From the cell containing the given text, extract its center point as [X, Y] coordinate. 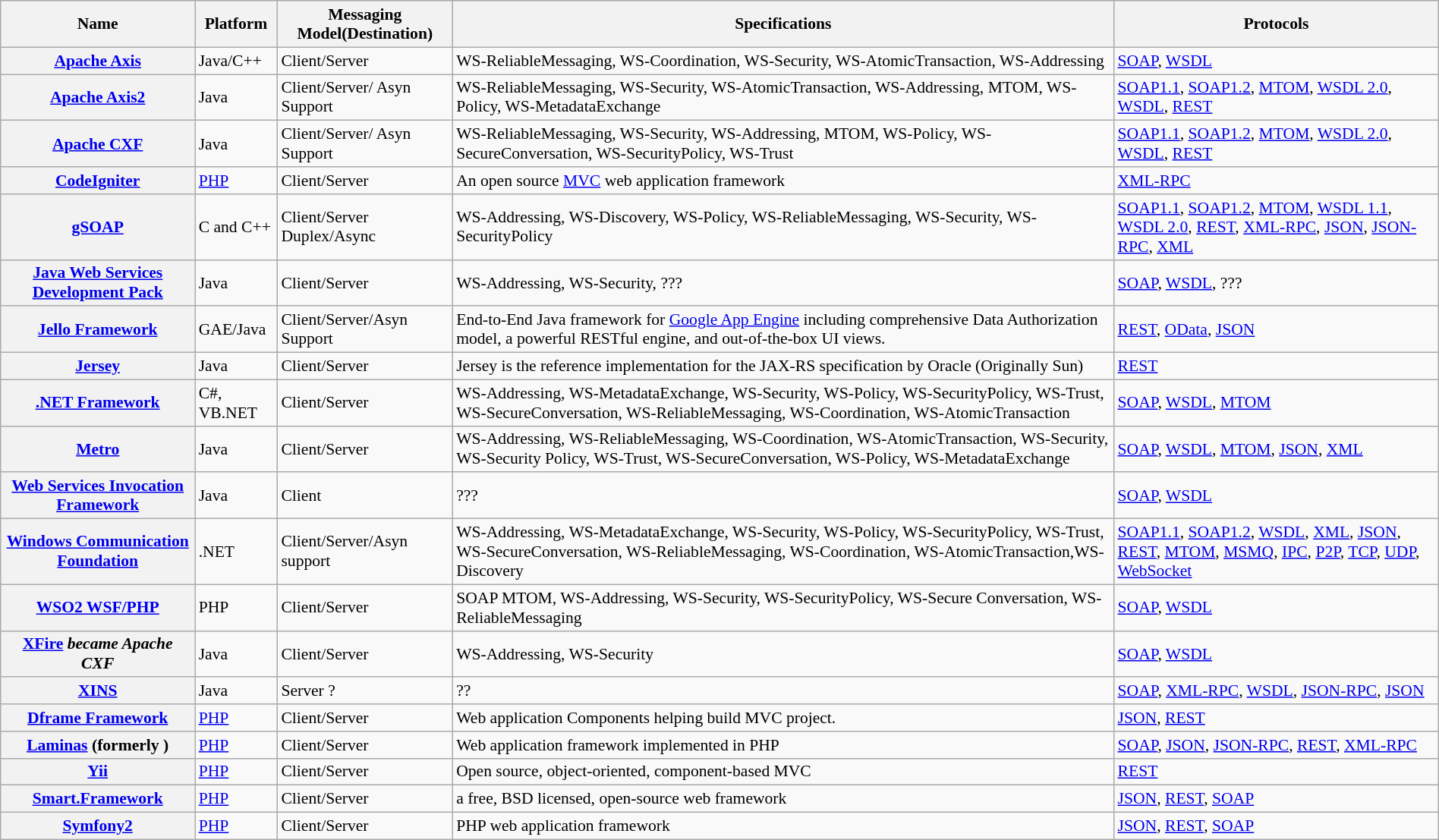
WS-Addressing, WS-Discovery, WS-Policy, WS-ReliableMessaging, WS-Security, WS-SecurityPolicy [783, 228]
Open source, object-oriented, component-based MVC [783, 772]
Apache Axis2 [98, 97]
CodeIgniter [98, 181]
WSO2 WSF/PHP [98, 607]
SOAP1.1, SOAP1.2, WSDL, XML, JSON, REST, MTOM, MSMQ, IPC, P2P, TCP, UDP, WebSocket [1277, 552]
C and C++ [237, 228]
??? [783, 496]
SOAP, JSON, JSON-RPC, REST, XML-RPC [1277, 745]
Dframe Framework [98, 718]
XINS [98, 691]
Apache CXF [98, 144]
An open source MVC web application framework [783, 181]
?? [783, 691]
Jersey [98, 367]
Server ? [364, 691]
Client [364, 496]
SOAP1.1, SOAP1.2, MTOM, WSDL 1.1, WSDL 2.0, REST, XML-RPC, JSON, JSON-RPC, XML [1277, 228]
Jersey is the reference implementation for the JAX-RS specification by Oracle (Originally Sun) [783, 367]
Java Web Services Development Pack [98, 282]
a free, BSD licensed, open-source web framework [783, 799]
XML-RPC [1277, 181]
XFire became Apache CXF [98, 654]
Metro [98, 449]
Laminas (formerly ) [98, 745]
Java/C++ [237, 61]
Smart.Framework [98, 799]
Client/Server Duplex/Async [364, 228]
WS-Addressing, WS-Security, ??? [783, 282]
Windows Communication Foundation [98, 552]
SOAP, WSDL, MTOM [1277, 402]
.NET Framework [98, 402]
Protocols [1277, 24]
SOAP, WSDL, MTOM, JSON, XML [1277, 449]
Platform [237, 24]
Web application Components helping build MVC project. [783, 718]
WS-ReliableMessaging, WS-Security, WS-Addressing, MTOM, WS-Policy, WS-SecureConversation, WS-SecurityPolicy, WS-Trust [783, 144]
JSON, REST [1277, 718]
WS-ReliableMessaging, WS-Coordination, WS-Security, WS-AtomicTransaction, WS-Addressing [783, 61]
REST, OData, JSON [1277, 329]
Apache Axis [98, 61]
C#, VB.NET [237, 402]
WS-Addressing, WS-Security [783, 654]
Web Services Invocation Framework [98, 496]
Web application framework implemented in PHP [783, 745]
Client/Server/Asyn support [364, 552]
Client/Server/Asyn Support [364, 329]
Name [98, 24]
GAE/Java [237, 329]
SOAP, XML-RPC, WSDL, JSON-RPC, JSON [1277, 691]
Jello Framework [98, 329]
SOAP, WSDL, ??? [1277, 282]
PHP web application framework [783, 826]
SOAP MTOM, WS-Addressing, WS-Security, WS-SecurityPolicy, WS-Secure Conversation, WS-ReliableMessaging [783, 607]
WS-ReliableMessaging, WS-Security, WS-AtomicTransaction, WS-Addressing, MTOM, WS-Policy, WS-MetadataExchange [783, 97]
gSOAP [98, 228]
.NET [237, 552]
Messaging Model(Destination) [364, 24]
Yii [98, 772]
Symfony2 [98, 826]
Specifications [783, 24]
